Provide the [X, Y] coordinate of the cell's center where the given text is located.  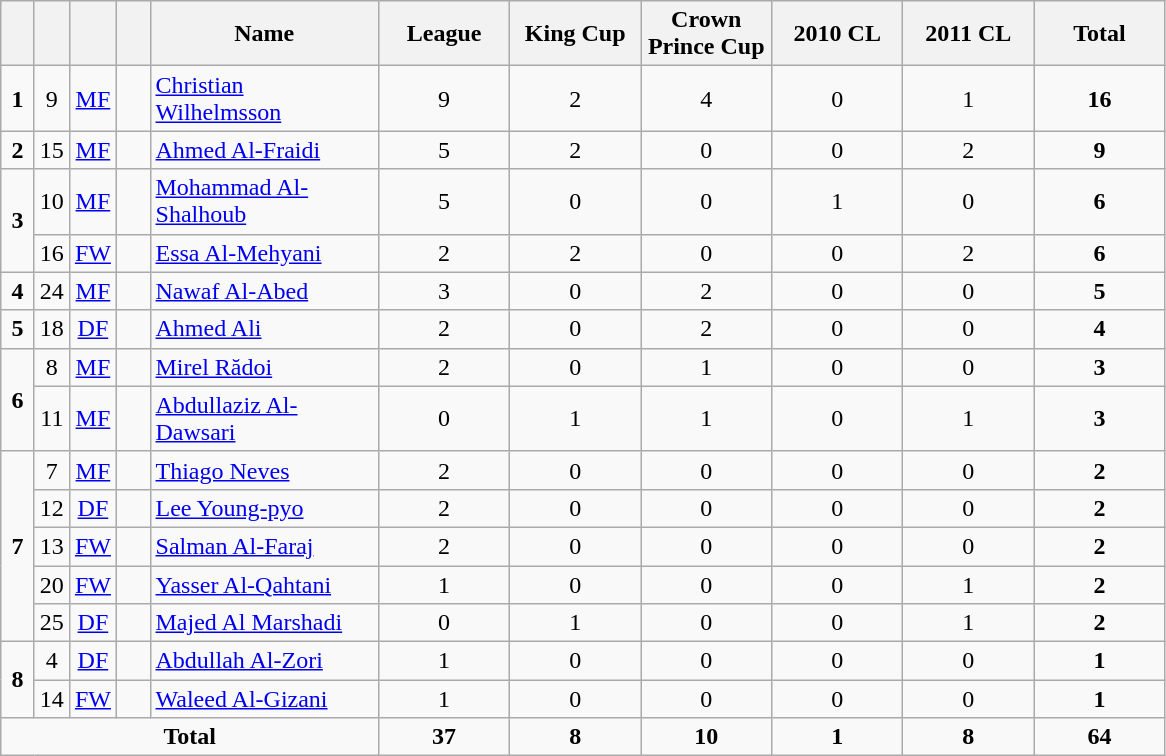
11 [52, 418]
Name [264, 34]
15 [52, 150]
Majed Al Marshadi [264, 623]
Waleed Al-Gizani [264, 699]
Lee Young-pyo [264, 508]
Crown Prince Cup [706, 34]
League [444, 34]
2011 CL [968, 34]
20 [52, 585]
18 [52, 329]
Yasser Al-Qahtani [264, 585]
Salman Al-Faraj [264, 546]
Thiago Neves [264, 470]
2010 CL [838, 34]
14 [52, 699]
64 [1100, 737]
25 [52, 623]
37 [444, 737]
Ahmed Ali [264, 329]
Essa Al-Mehyani [264, 253]
24 [52, 291]
12 [52, 508]
Abdullaziz Al-Dawsari [264, 418]
Ahmed Al-Fraidi [264, 150]
Mirel Rădoi [264, 367]
Christian Wilhelmsson [264, 98]
Abdullah Al-Zori [264, 661]
Nawaf Al-Abed [264, 291]
13 [52, 546]
King Cup [576, 34]
Mohammad Al-Shalhoub [264, 202]
